Identify which cell holds the provided text, then report its [X, Y] central coordinate. 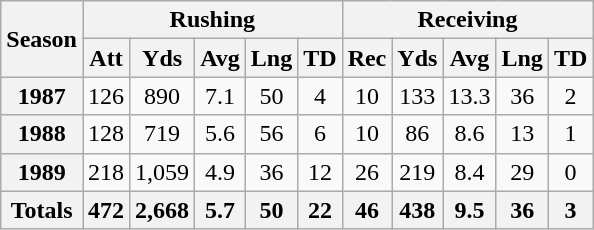
890 [162, 96]
1,059 [162, 172]
46 [367, 210]
1 [570, 134]
Receiving [468, 20]
4 [320, 96]
29 [522, 172]
86 [418, 134]
13 [522, 134]
4.9 [220, 172]
218 [106, 172]
12 [320, 172]
Att [106, 58]
0 [570, 172]
Rushing [212, 20]
126 [106, 96]
Totals [42, 210]
719 [162, 134]
Rec [367, 58]
2 [570, 96]
7.1 [220, 96]
8.6 [470, 134]
22 [320, 210]
133 [418, 96]
3 [570, 210]
Season [42, 39]
6 [320, 134]
9.5 [470, 210]
128 [106, 134]
5.6 [220, 134]
1987 [42, 96]
8.4 [470, 172]
472 [106, 210]
56 [271, 134]
1988 [42, 134]
1989 [42, 172]
26 [367, 172]
219 [418, 172]
5.7 [220, 210]
13.3 [470, 96]
2,668 [162, 210]
438 [418, 210]
